Detect which cell encompasses the target text, then output its (X, Y) center coordinate. 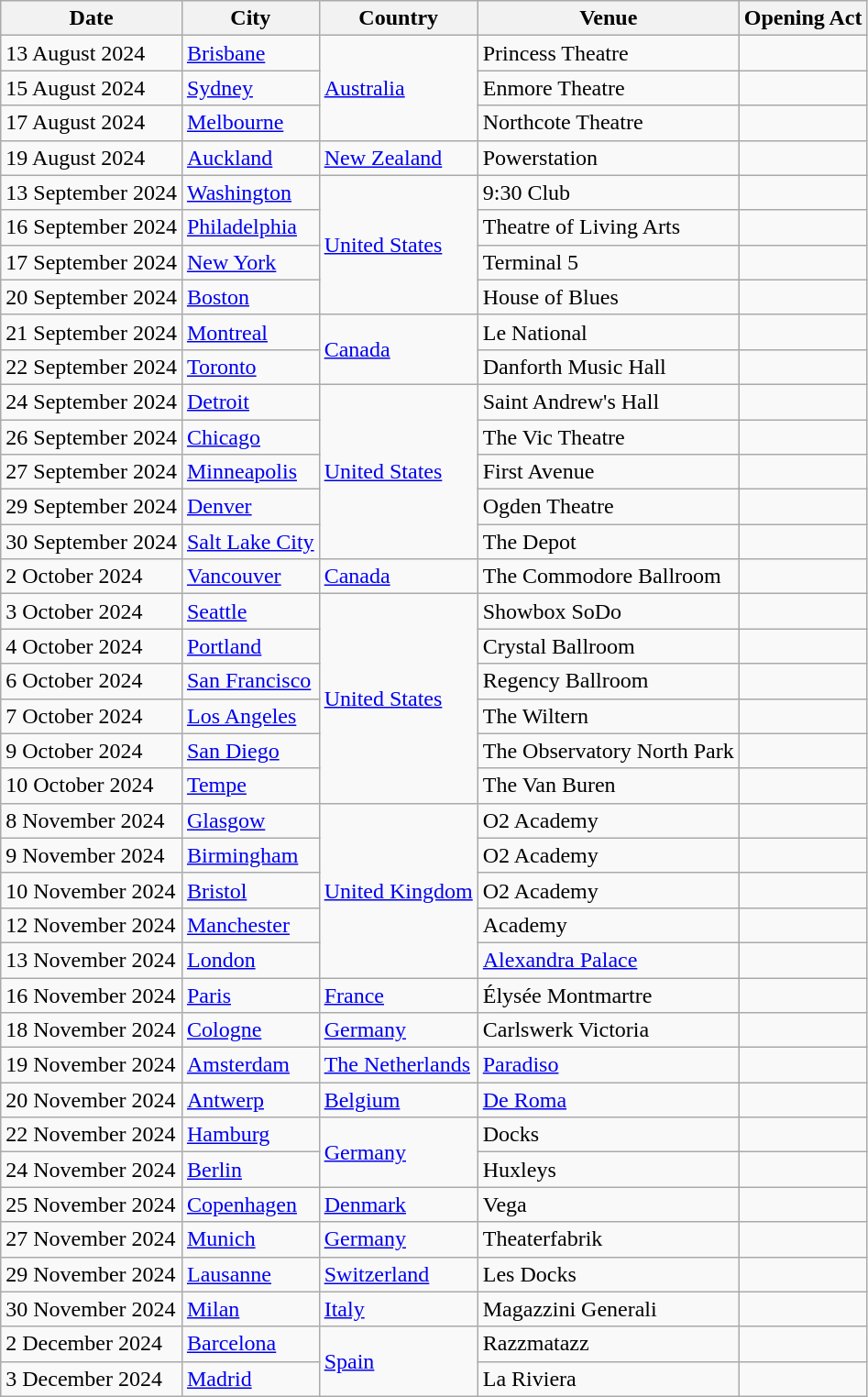
Venue (609, 18)
Paris (250, 995)
Le National (609, 332)
16 September 2024 (92, 227)
Amsterdam (250, 1065)
Élysée Montmartre (609, 995)
Magazzini Generali (609, 1309)
17 September 2024 (92, 262)
21 September 2024 (92, 332)
Denmark (398, 1204)
18 November 2024 (92, 1030)
13 September 2024 (92, 192)
Razzmatazz (609, 1344)
San Diego (250, 751)
Vega (609, 1204)
Birmingham (250, 855)
Tempe (250, 786)
Regency Ballroom (609, 681)
4 October 2024 (92, 646)
Los Angeles (250, 716)
7 October 2024 (92, 716)
France (398, 995)
The Depot (609, 542)
Barcelona (250, 1344)
Melbourne (250, 123)
Berlin (250, 1170)
Saint Andrew's Hall (609, 401)
Detroit (250, 401)
22 September 2024 (92, 367)
Philadelphia (250, 227)
24 September 2024 (92, 401)
Cologne (250, 1030)
Carlswerk Victoria (609, 1030)
Italy (398, 1309)
Ogden Theatre (609, 507)
Huxleys (609, 1170)
Antwerp (250, 1100)
Montreal (250, 332)
27 September 2024 (92, 472)
Academy (609, 925)
Date (92, 18)
13 August 2024 (92, 53)
29 November 2024 (92, 1274)
6 October 2024 (92, 681)
San Francisco (250, 681)
Theaterfabrik (609, 1239)
The Netherlands (398, 1065)
Bristol (250, 890)
Enmore Theatre (609, 88)
De Roma (609, 1100)
16 November 2024 (92, 995)
Powerstation (609, 158)
24 November 2024 (92, 1170)
20 September 2024 (92, 297)
House of Blues (609, 297)
Chicago (250, 437)
Manchester (250, 925)
The Observatory North Park (609, 751)
Auckland (250, 158)
Opening Act (803, 18)
Alexandra Palace (609, 960)
10 November 2024 (92, 890)
Seattle (250, 611)
Washington (250, 192)
Terminal 5 (609, 262)
New York (250, 262)
9 October 2024 (92, 751)
9:30 Club (609, 192)
La Riviera (609, 1379)
Theatre of Living Arts (609, 227)
Australia (398, 88)
Princess Theatre (609, 53)
15 August 2024 (92, 88)
Hamburg (250, 1135)
13 November 2024 (92, 960)
Salt Lake City (250, 542)
Northcote Theatre (609, 123)
19 November 2024 (92, 1065)
Milan (250, 1309)
26 September 2024 (92, 437)
Sydney (250, 88)
30 November 2024 (92, 1309)
12 November 2024 (92, 925)
The Commodore Ballroom (609, 577)
2 October 2024 (92, 577)
Switzerland (398, 1274)
Madrid (250, 1379)
Country (398, 18)
Showbox SoDo (609, 611)
2 December 2024 (92, 1344)
Belgium (398, 1100)
19 August 2024 (92, 158)
Munich (250, 1239)
First Avenue (609, 472)
27 November 2024 (92, 1239)
United Kingdom (398, 890)
9 November 2024 (92, 855)
Spain (398, 1361)
3 October 2024 (92, 611)
8 November 2024 (92, 820)
Vancouver (250, 577)
The Vic Theatre (609, 437)
Boston (250, 297)
22 November 2024 (92, 1135)
Portland (250, 646)
The Van Buren (609, 786)
29 September 2024 (92, 507)
20 November 2024 (92, 1100)
The Wiltern (609, 716)
Glasgow (250, 820)
Docks (609, 1135)
3 December 2024 (92, 1379)
Les Docks (609, 1274)
25 November 2024 (92, 1204)
30 September 2024 (92, 542)
London (250, 960)
Paradiso (609, 1065)
Lausanne (250, 1274)
New Zealand (398, 158)
17 August 2024 (92, 123)
10 October 2024 (92, 786)
Copenhagen (250, 1204)
City (250, 18)
Denver (250, 507)
Brisbane (250, 53)
Toronto (250, 367)
Crystal Ballroom (609, 646)
Minneapolis (250, 472)
Danforth Music Hall (609, 367)
